Detect which cell encompasses the target text, then output its [x, y] center coordinate. 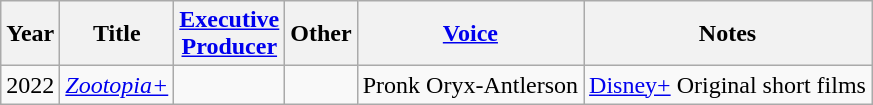
Title [117, 34]
Notes [728, 34]
2022 [30, 85]
Voice [470, 34]
Other [321, 34]
Disney+ Original short films [728, 85]
Pronk Oryx-Antlerson [470, 85]
Zootopia+ [117, 85]
ExecutiveProducer [230, 34]
Year [30, 34]
